Pinpoint the cell where the given text exists, returning its (X, Y) midpoint coordinate. 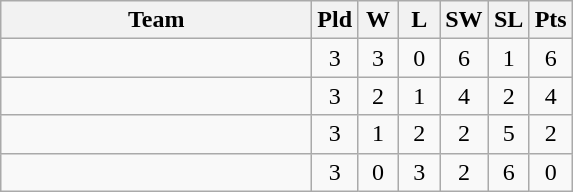
Pld (335, 20)
L (420, 20)
SW (464, 20)
5 (508, 134)
Pts (550, 20)
Team (156, 20)
SL (508, 20)
W (378, 20)
